Detect which cell encompasses the target text, then output its [x, y] center coordinate. 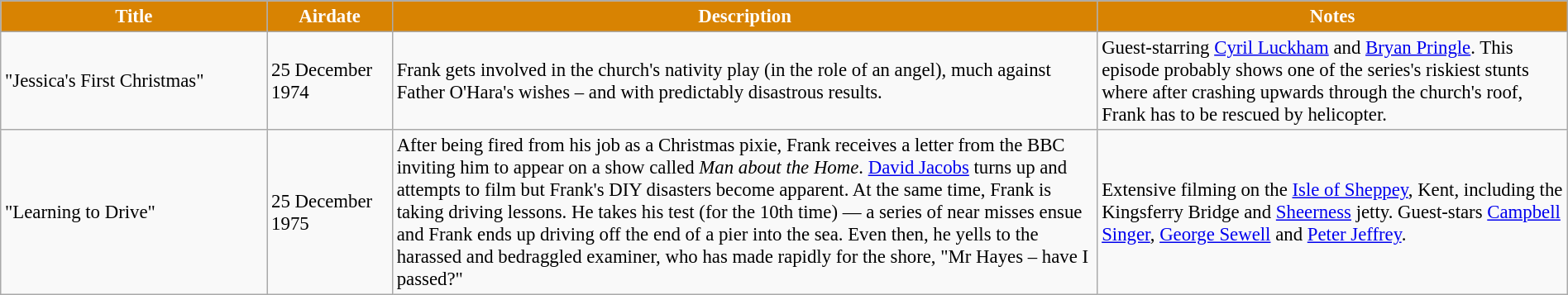
25 December 1975 [330, 212]
25 December 1974 [330, 81]
Notes [1332, 17]
Airdate [330, 17]
"Learning to Drive" [134, 212]
Description [744, 17]
Title [134, 17]
"Jessica's First Christmas" [134, 81]
